Return the (X, Y) coordinate for the center point of the cell that contains the specified text.  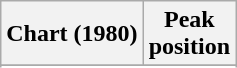
Chart (1980) (72, 34)
Peakposition (189, 34)
